Capture the cell that displays the provided text and extract its (x, y) central coordinate. 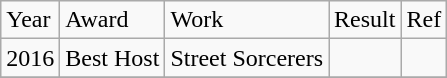
Ref (424, 20)
Award (112, 20)
Year (30, 20)
Result (365, 20)
Best Host (112, 58)
Work (247, 20)
2016 (30, 58)
Street Sorcerers (247, 58)
